Locate the cell with the specified text and output its [X, Y] center coordinate. 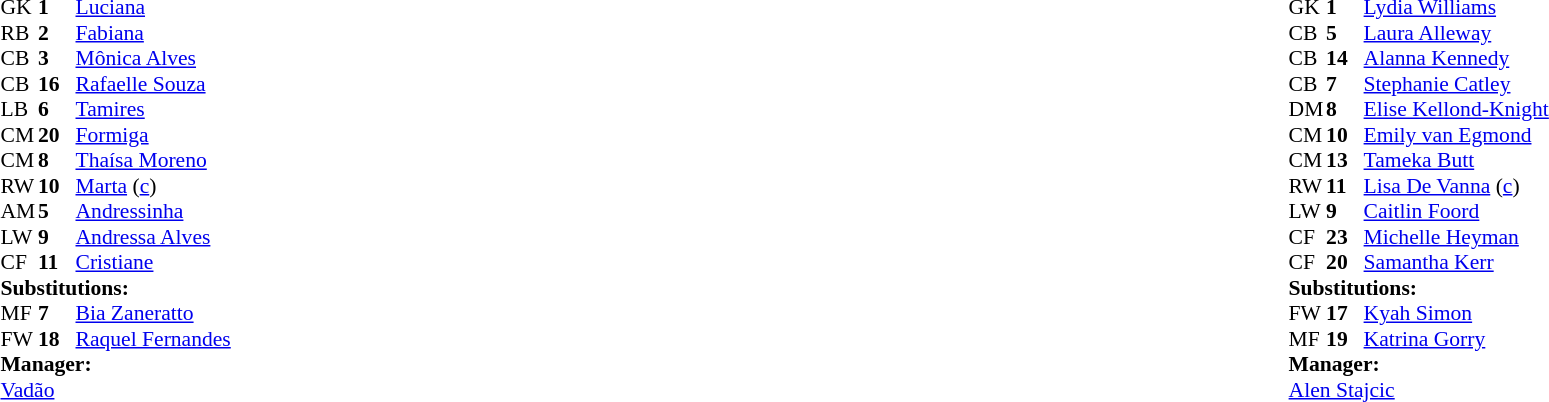
Alanna Kennedy [1456, 59]
Samantha Kerr [1456, 263]
Andressa Alves [154, 237]
Tameka Butt [1456, 161]
Bia Zaneratto [154, 313]
6 [57, 109]
Tamires [154, 109]
Marta (c) [154, 186]
Formiga [154, 135]
17 [1345, 313]
Cristiane [154, 263]
16 [57, 84]
Caitlin Foord [1456, 211]
DM [1308, 109]
13 [1345, 161]
Katrina Gorry [1456, 339]
Andressinha [154, 211]
2 [57, 33]
Thaísa Moreno [154, 161]
Mônica Alves [154, 59]
Michelle Heyman [1456, 237]
RB [19, 33]
14 [1345, 59]
Laura Alleway [1456, 33]
Lisa De Vanna (c) [1456, 186]
Raquel Fernandes [154, 339]
Fabiana [154, 33]
Emily van Egmond [1456, 135]
18 [57, 339]
23 [1345, 237]
LB [19, 109]
AM [19, 211]
3 [57, 59]
Stephanie Catley [1456, 84]
19 [1345, 339]
Elise Kellond-Knight [1456, 109]
Kyah Simon [1456, 313]
Rafaelle Souza [154, 84]
